Provide the (X, Y) coordinate of the cell's center where the given text is located.  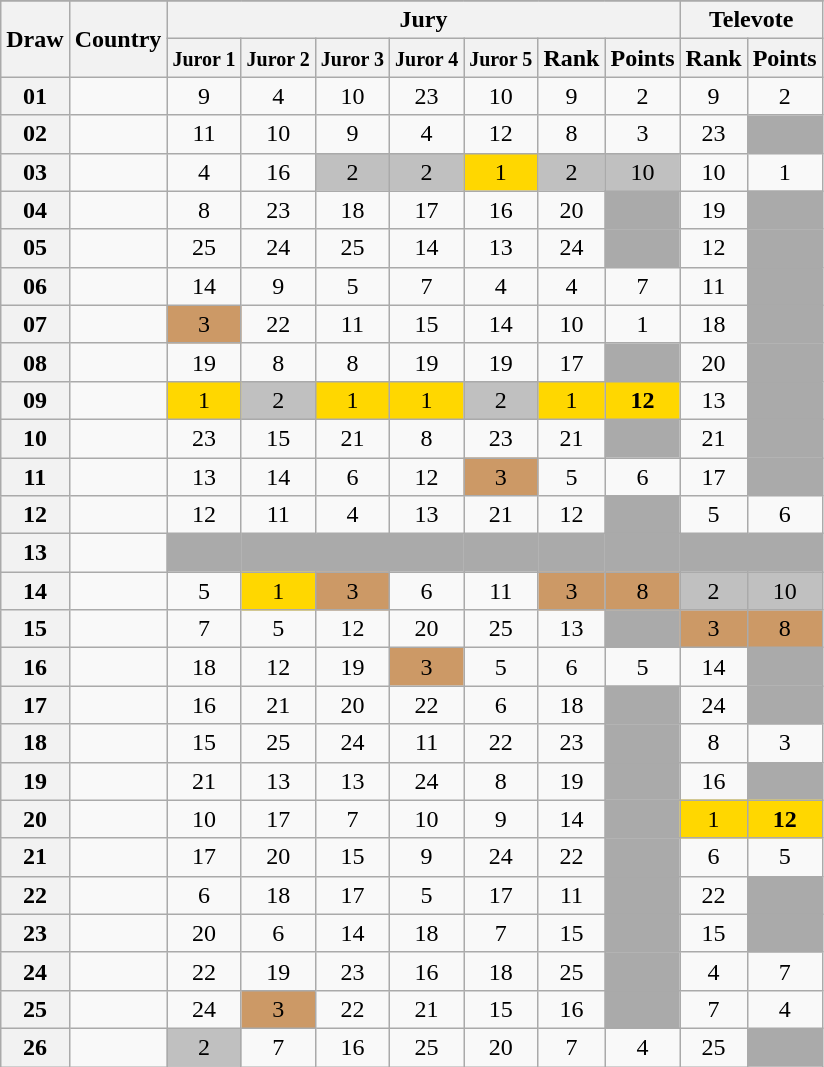
04 (35, 210)
05 (35, 248)
Jury (424, 20)
Juror 4 (426, 58)
26 (35, 1047)
06 (35, 286)
Televote (751, 20)
Draw (35, 39)
Juror 5 (501, 58)
09 (35, 400)
03 (35, 172)
07 (35, 324)
02 (35, 134)
Juror 2 (278, 58)
Juror 3 (352, 58)
Country (118, 39)
Juror 1 (204, 58)
01 (35, 96)
08 (35, 362)
